For the text-containing cell, return its midpoint in [X, Y] coordinate format. 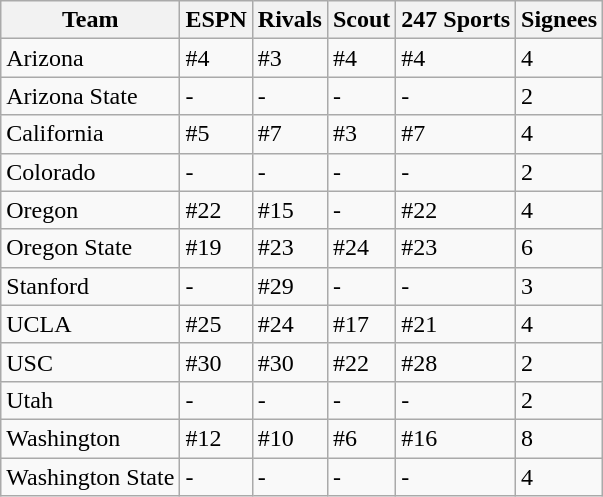
Arizona State [90, 96]
Oregon [90, 210]
Stanford [90, 286]
247 Sports [456, 20]
Team [90, 20]
#28 [456, 362]
#19 [216, 248]
#16 [456, 438]
#17 [361, 324]
Arizona [90, 58]
Scout [361, 20]
3 [560, 286]
8 [560, 438]
Utah [90, 400]
#15 [290, 210]
Rivals [290, 20]
USC [90, 362]
#21 [456, 324]
Colorado [90, 172]
6 [560, 248]
UCLA [90, 324]
#29 [290, 286]
California [90, 134]
Washington [90, 438]
Signees [560, 20]
#25 [216, 324]
Oregon State [90, 248]
#10 [290, 438]
ESPN [216, 20]
#6 [361, 438]
Washington State [90, 477]
#5 [216, 134]
#12 [216, 438]
